Determine the [x, y] coordinate at the center of the cell enclosing the given text.  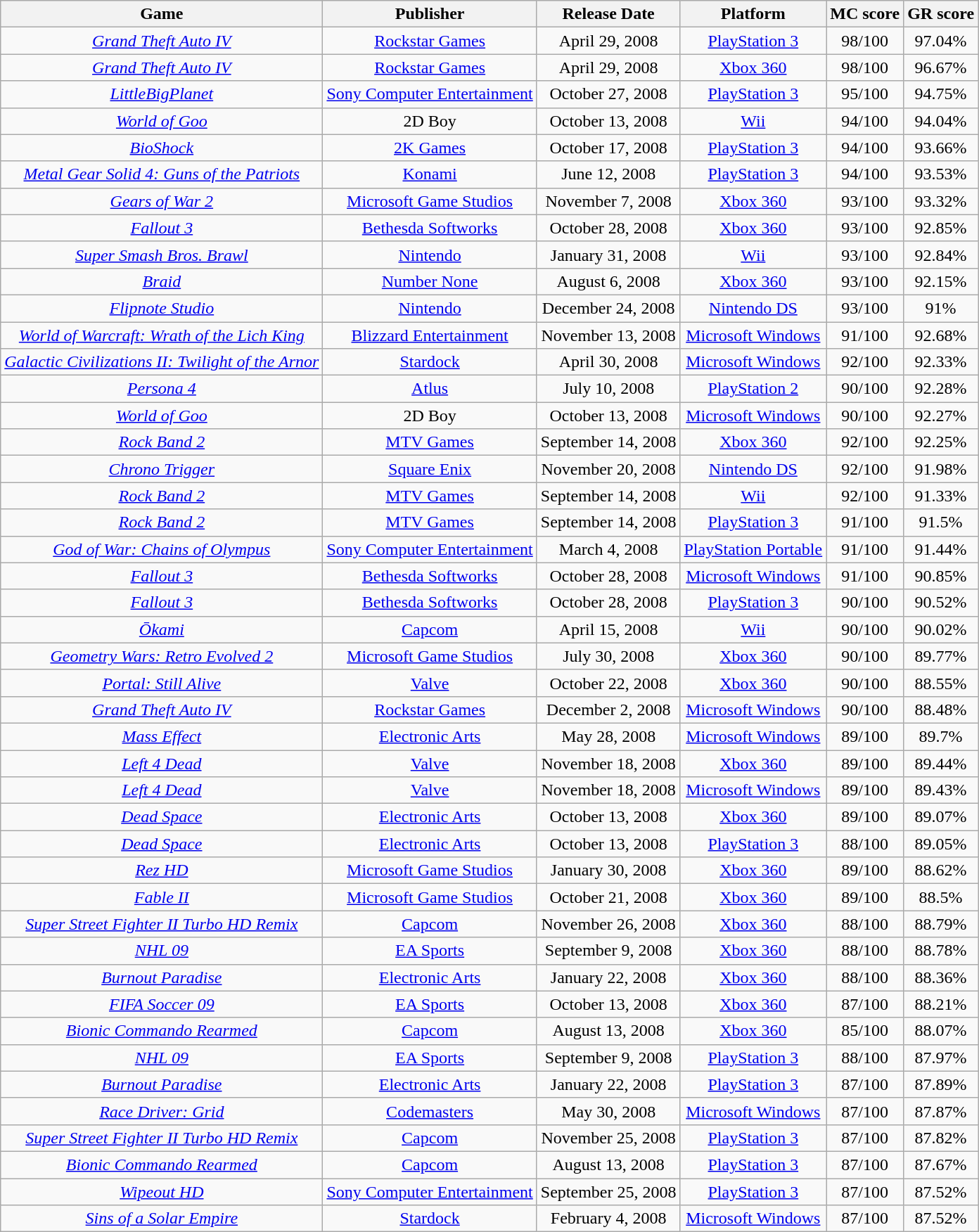
November 20, 2008 [608, 469]
Atlus [430, 389]
Square Enix [430, 469]
Geometry Wars: Retro Evolved 2 [162, 656]
97.04% [941, 41]
Braid [162, 281]
87.82% [941, 1138]
Publisher [430, 14]
92.25% [941, 442]
87.89% [941, 1084]
87.97% [941, 1058]
Game [162, 14]
Ōkami [162, 629]
November 26, 2008 [608, 924]
92.84% [941, 255]
89.43% [941, 790]
God of War: Chains of Olympus [162, 549]
94.75% [941, 94]
November 7, 2008 [608, 201]
LittleBigPlanet [162, 94]
94.04% [941, 121]
96.67% [941, 68]
PlayStation Portable [753, 549]
May 30, 2008 [608, 1111]
88.55% [941, 683]
Metal Gear Solid 4: Guns of the Patriots [162, 174]
February 4, 2008 [608, 1219]
92.33% [941, 362]
Fable II [162, 897]
June 12, 2008 [608, 174]
PlayStation 2 [753, 389]
Rez HD [162, 871]
Konami [430, 174]
93.66% [941, 148]
July 30, 2008 [608, 656]
91.33% [941, 496]
Galactic Civilizations II: Twilight of the Arnor [162, 362]
87.67% [941, 1164]
December 24, 2008 [608, 308]
December 2, 2008 [608, 710]
Blizzard Entertainment [430, 335]
Race Driver: Grid [162, 1111]
87.87% [941, 1111]
92.27% [941, 416]
89.7% [941, 736]
April 15, 2008 [608, 629]
March 4, 2008 [608, 549]
93.53% [941, 174]
91.5% [941, 522]
Super Smash Bros. Brawl [162, 255]
GR score [941, 14]
88.78% [941, 951]
January 31, 2008 [608, 255]
May 28, 2008 [608, 736]
92.28% [941, 389]
FIFA Soccer 09 [162, 1004]
Mass Effect [162, 736]
88.07% [941, 1031]
88.21% [941, 1004]
Release Date [608, 14]
Portal: Still Alive [162, 683]
October 27, 2008 [608, 94]
January 30, 2008 [608, 871]
88.48% [941, 710]
89.44% [941, 763]
October 17, 2008 [608, 148]
September 25, 2008 [608, 1192]
91% [941, 308]
92.68% [941, 335]
MC score [865, 14]
91.44% [941, 549]
Wipeout HD [162, 1192]
October 22, 2008 [608, 683]
Flipnote Studio [162, 308]
Platform [753, 14]
World of Warcraft: Wrath of the Lich King [162, 335]
Gears of War 2 [162, 201]
2K Games [430, 148]
93.32% [941, 201]
Number None [430, 281]
88.62% [941, 871]
88.79% [941, 924]
November 25, 2008 [608, 1138]
90.85% [941, 576]
April 30, 2008 [608, 362]
92.15% [941, 281]
August 6, 2008 [608, 281]
91.98% [941, 469]
85/100 [865, 1031]
Codemasters [430, 1111]
89.07% [941, 817]
89.05% [941, 844]
92.85% [941, 228]
88.36% [941, 977]
90.52% [941, 603]
89.77% [941, 656]
90.02% [941, 629]
October 21, 2008 [608, 897]
BioShock [162, 148]
Sins of a Solar Empire [162, 1219]
88.5% [941, 897]
95/100 [865, 94]
Chrono Trigger [162, 469]
July 10, 2008 [608, 389]
November 13, 2008 [608, 335]
Persona 4 [162, 389]
